For the text-containing cell, return its midpoint in (X, Y) coordinate format. 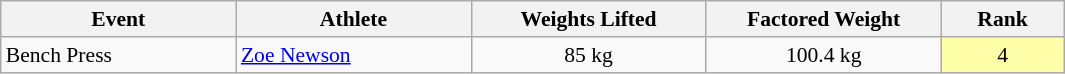
Zoe Newson (354, 55)
Bench Press (118, 55)
Weights Lifted (588, 19)
100.4 kg (824, 55)
85 kg (588, 55)
4 (1002, 55)
Rank (1002, 19)
Athlete (354, 19)
Event (118, 19)
Factored Weight (824, 19)
